Pinpoint the cell where the given text exists, returning its [X, Y] midpoint coordinate. 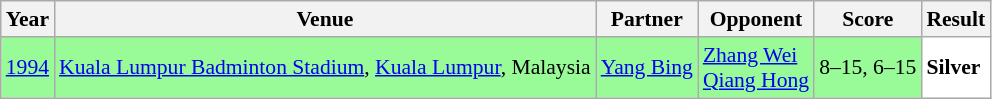
Venue [325, 19]
Year [28, 19]
Kuala Lumpur Badminton Stadium, Kuala Lumpur, Malaysia [325, 68]
Yang Bing [647, 68]
Zhang Wei Qiang Hong [756, 68]
8–15, 6–15 [868, 68]
Opponent [756, 19]
Partner [647, 19]
Silver [956, 68]
Score [868, 19]
Result [956, 19]
1994 [28, 68]
